Find where the given text appears and provide that cell's center as (x, y) coordinate. 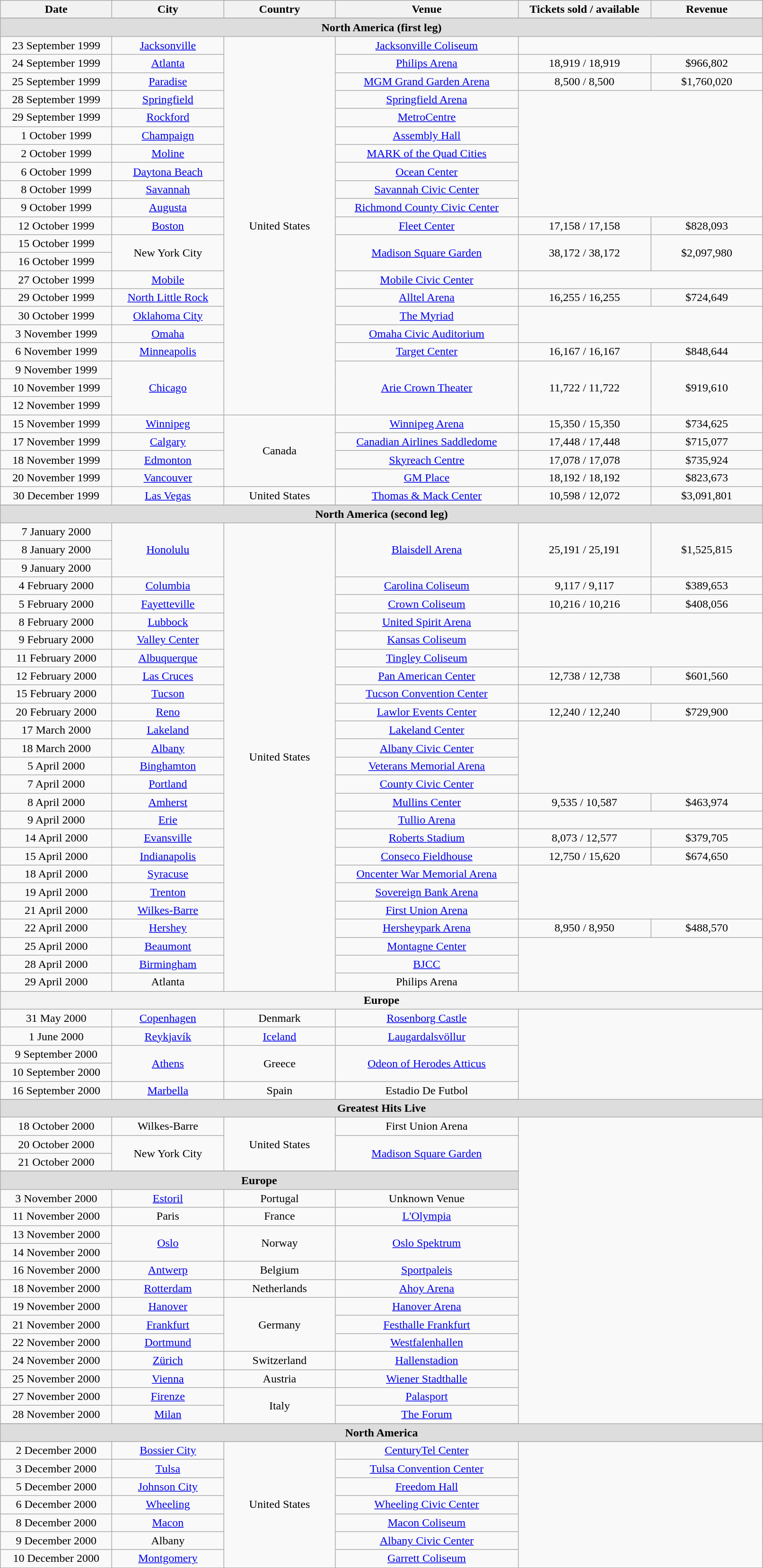
Tucson Convention Center (427, 694)
Paris (168, 1216)
30 December 1999 (56, 496)
Thomas & Mack Center (427, 496)
Omaha (168, 334)
Garrett Coliseum (427, 1559)
GM Place (427, 478)
North America (first leg) (381, 27)
18 October 2000 (56, 1126)
MGM Grand Garden Arena (427, 81)
Reno (168, 712)
$966,802 (707, 63)
Hallenstadion (427, 1360)
24 September 1999 (56, 63)
Canadian Airlines Saddledome (427, 442)
Ocean Center (427, 171)
Oncenter War Memorial Arena (427, 874)
Macon Coliseum (427, 1523)
Calgary (168, 442)
$408,056 (707, 604)
9 October 1999 (56, 207)
19 November 2000 (56, 1306)
Tulsa (168, 1469)
9 November 1999 (56, 370)
$715,077 (707, 442)
16 November 2000 (56, 1270)
Augusta (168, 207)
Hersheypark Arena (427, 928)
Winnipeg Arena (427, 424)
$724,649 (707, 298)
10,598 / 12,072 (585, 496)
12 November 1999 (56, 406)
Birmingham (168, 964)
$488,570 (707, 928)
Date (56, 9)
6 December 2000 (56, 1505)
Savannah (168, 189)
Bossier City (168, 1451)
MetroCentre (427, 117)
Sovereign Bank Arena (427, 892)
Veterans Memorial Arena (427, 766)
Estadio De Futbol (427, 1090)
Honolulu (168, 550)
The Forum (427, 1415)
Lakeland (168, 730)
16,167 / 16,167 (585, 352)
$389,653 (707, 586)
8 April 2000 (56, 802)
Las Cruces (168, 676)
Unknown Venue (427, 1198)
Milan (168, 1415)
Macon (168, 1523)
15 October 1999 (56, 244)
$463,974 (707, 802)
BJCC (427, 964)
4 February 2000 (56, 586)
Syracuse (168, 874)
Winnipeg (168, 424)
17,078 / 17,078 (585, 460)
$734,625 (707, 424)
18 April 2000 (56, 874)
15 April 2000 (56, 856)
9,117 / 9,117 (585, 586)
25 April 2000 (56, 946)
Norway (280, 1243)
The Myriad (427, 316)
Blaisdell Arena (427, 550)
11 November 2000 (56, 1216)
Johnson City (168, 1487)
8,073 / 12,577 (585, 838)
Montgomery (168, 1559)
7 January 2000 (56, 532)
Tullio Arena (427, 820)
15 November 1999 (56, 424)
16 October 1999 (56, 262)
8 December 2000 (56, 1523)
8 February 2000 (56, 622)
20 October 2000 (56, 1144)
29 September 1999 (56, 117)
Oklahoma City (168, 316)
Mobile (168, 280)
Dortmund (168, 1342)
Hanover Arena (427, 1306)
18 November 1999 (56, 460)
Netherlands (280, 1288)
8,950 / 8,950 (585, 928)
Spain (280, 1090)
Assembly Hall (427, 135)
5 April 2000 (56, 766)
6 November 1999 (56, 352)
38,172 / 38,172 (585, 253)
17 March 2000 (56, 730)
Denmark (280, 1018)
Lawlor Events Center (427, 712)
$729,900 (707, 712)
$848,644 (707, 352)
$828,093 (707, 226)
$919,610 (707, 388)
Rockford (168, 117)
MARK of the Quad Cities (427, 153)
Tucson (168, 694)
1 October 1999 (56, 135)
29 April 2000 (56, 982)
10 September 2000 (56, 1072)
18 November 2000 (56, 1288)
Fayetteville (168, 604)
Vienna (168, 1379)
Springfield Arena (427, 99)
Jacksonville Coliseum (427, 45)
Portugal (280, 1198)
Mullins Center (427, 802)
21 April 2000 (56, 910)
20 February 2000 (56, 712)
21 October 2000 (56, 1162)
18 March 2000 (56, 748)
12,240 / 12,240 (585, 712)
8 October 1999 (56, 189)
12,750 / 15,620 (585, 856)
Lubbock (168, 622)
$2,097,980 (707, 253)
Columbia (168, 586)
Antwerp (168, 1270)
3 November 1999 (56, 334)
2 October 1999 (56, 153)
Hershey (168, 928)
Oslo (168, 1243)
Erie (168, 820)
16 September 2000 (56, 1090)
Roberts Stadium (427, 838)
$735,924 (707, 460)
14 April 2000 (56, 838)
Trenton (168, 892)
Athens (168, 1063)
North America (381, 1433)
28 April 2000 (56, 964)
12 October 1999 (56, 226)
Omaha Civic Auditorium (427, 334)
Greatest Hits Live (381, 1108)
Paradise (168, 81)
1 June 2000 (56, 1036)
$3,091,801 (707, 496)
Venue (427, 9)
$379,705 (707, 838)
11,722 / 11,722 (585, 388)
Belgium (280, 1270)
8,500 / 8,500 (585, 81)
15 February 2000 (56, 694)
Frankfurt (168, 1324)
29 October 1999 (56, 298)
8 January 2000 (56, 550)
Mobile Civic Center (427, 280)
17,448 / 17,448 (585, 442)
12 February 2000 (56, 676)
L'Olympia (427, 1216)
Binghamton (168, 766)
23 September 1999 (56, 45)
Hanover (168, 1306)
$1,525,815 (707, 550)
Italy (280, 1406)
City (168, 9)
12,738 / 12,738 (585, 676)
Moline (168, 153)
Zürich (168, 1360)
Chicago (168, 388)
Country (280, 9)
3 December 2000 (56, 1469)
Edmonton (168, 460)
Target Center (427, 352)
Wiener Stadthalle (427, 1379)
2 December 2000 (56, 1451)
Reykjavík (168, 1036)
18,192 / 18,192 (585, 478)
3 November 2000 (56, 1198)
Pan American Center (427, 676)
Freedom Hall (427, 1487)
Crown Coliseum (427, 604)
Austria (280, 1379)
Minneapolis (168, 352)
28 September 1999 (56, 99)
Oslo Spektrum (427, 1243)
Carolina Coliseum (427, 586)
9 April 2000 (56, 820)
Firenze (168, 1397)
Beaumont (168, 946)
Boston (168, 226)
30 October 1999 (56, 316)
9 September 2000 (56, 1054)
10,216 / 10,216 (585, 604)
Marbella (168, 1090)
Rosenborg Castle (427, 1018)
Germany (280, 1324)
11 February 2000 (56, 658)
CenturyTel Center (427, 1451)
Festhalle Frankfurt (427, 1324)
20 November 1999 (56, 478)
Springfield (168, 99)
22 November 2000 (56, 1342)
14 November 2000 (56, 1252)
Tulsa Convention Center (427, 1469)
9 January 2000 (56, 568)
Wheeling Civic Center (427, 1505)
North America (second leg) (381, 514)
13 November 2000 (56, 1234)
Copenhagen (168, 1018)
$601,560 (707, 676)
$823,673 (707, 478)
28 November 2000 (56, 1415)
Valley Center (168, 640)
Conseco Fieldhouse (427, 856)
Arie Crown Theater (427, 388)
Las Vegas (168, 496)
Daytona Beach (168, 171)
18,919 / 18,919 (585, 63)
9 February 2000 (56, 640)
United Spirit Arena (427, 622)
Iceland (280, 1036)
Jacksonville (168, 45)
10 December 2000 (56, 1559)
19 April 2000 (56, 892)
Switzerland (280, 1360)
Amherst (168, 802)
Evansville (168, 838)
North Little Rock (168, 298)
9 December 2000 (56, 1541)
27 November 2000 (56, 1397)
25,191 / 25,191 (585, 550)
Tingley Coliseum (427, 658)
Richmond County Civic Center (427, 207)
31 May 2000 (56, 1018)
Laugardalsvöllur (427, 1036)
France (280, 1216)
24 November 2000 (56, 1360)
Sportpaleis (427, 1270)
25 September 1999 (56, 81)
22 April 2000 (56, 928)
21 November 2000 (56, 1324)
Canada (280, 451)
Revenue (707, 9)
7 April 2000 (56, 784)
Indianapolis (168, 856)
Rotterdam (168, 1288)
Vancouver (168, 478)
6 October 1999 (56, 171)
Tickets sold / available (585, 9)
9,535 / 10,587 (585, 802)
Estoril (168, 1198)
16,255 / 16,255 (585, 298)
Greece (280, 1063)
$1,760,020 (707, 81)
27 October 1999 (56, 280)
$674,650 (707, 856)
Lakeland Center (427, 730)
Ahoy Arena (427, 1288)
17 November 1999 (56, 442)
Portland (168, 784)
5 February 2000 (56, 604)
Savannah Civic Center (427, 189)
Champaign (168, 135)
5 December 2000 (56, 1487)
Westfalenhallen (427, 1342)
Palasport (427, 1397)
Odeon of Herodes Atticus (427, 1063)
25 November 2000 (56, 1379)
15,350 / 15,350 (585, 424)
Albuquerque (168, 658)
Fleet Center (427, 226)
Montagne Center (427, 946)
Kansas Coliseum (427, 640)
17,158 / 17,158 (585, 226)
Wheeling (168, 1505)
County Civic Center (427, 784)
Alltel Arena (427, 298)
10 November 1999 (56, 388)
Skyreach Centre (427, 460)
